Determine the [x, y] coordinate at the center of the cell enclosing the given text.  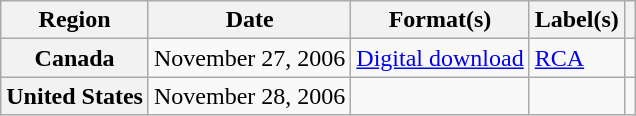
Format(s) [440, 20]
November 27, 2006 [249, 58]
Label(s) [576, 20]
United States [75, 96]
November 28, 2006 [249, 96]
RCA [576, 58]
Region [75, 20]
Canada [75, 58]
Digital download [440, 58]
Date [249, 20]
